Provide the [X, Y] coordinate of the cell's center where the given text is located.  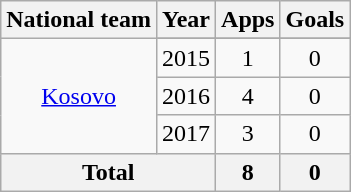
3 [248, 134]
National team [79, 20]
Kosovo [79, 96]
2016 [186, 96]
2017 [186, 134]
2015 [186, 58]
Year [186, 20]
Total [108, 172]
8 [248, 172]
Apps [248, 20]
Goals [315, 20]
1 [248, 58]
4 [248, 96]
